Detect which cell encompasses the target text, then output its (X, Y) center coordinate. 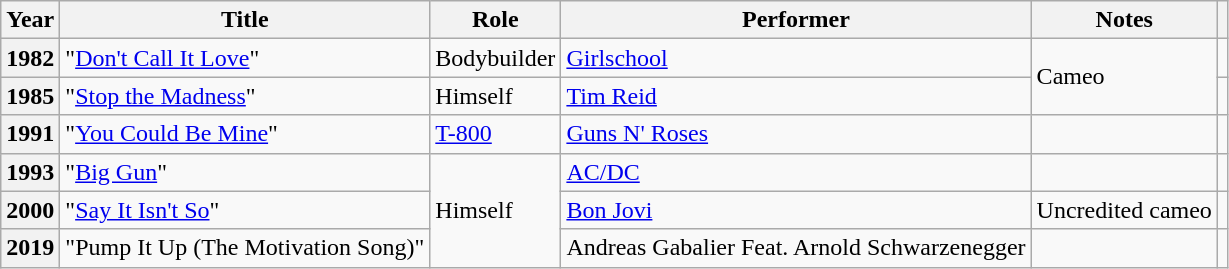
"Pump It Up (The Motivation Song)" (245, 248)
1991 (30, 134)
1985 (30, 96)
Year (30, 20)
Andreas Gabalier Feat. Arnold Schwarzenegger (796, 248)
Notes (1124, 20)
T-800 (496, 134)
Bon Jovi (796, 210)
1982 (30, 58)
Role (496, 20)
Performer (796, 20)
AC/DC (796, 172)
2019 (30, 248)
"Don't Call It Love" (245, 58)
Title (245, 20)
Girlschool (796, 58)
"Stop the Madness" (245, 96)
Uncredited cameo (1124, 210)
"Say It Isn't So" (245, 210)
Bodybuilder (496, 58)
"Big Gun" (245, 172)
1993 (30, 172)
"You Could Be Mine" (245, 134)
Cameo (1124, 77)
Tim Reid (796, 96)
2000 (30, 210)
Guns N' Roses (796, 134)
